From the cell containing the given text, extract its center point as [x, y] coordinate. 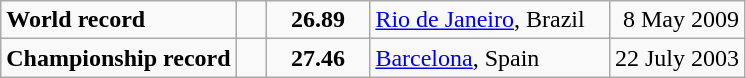
26.89 [318, 20]
World record [118, 20]
Rio de Janeiro, Brazil [490, 20]
Barcelona, Spain [490, 58]
27.46 [318, 58]
8 May 2009 [676, 20]
22 July 2003 [676, 58]
Championship record [118, 58]
